Find where the given text appears and provide that cell's center as [x, y] coordinate. 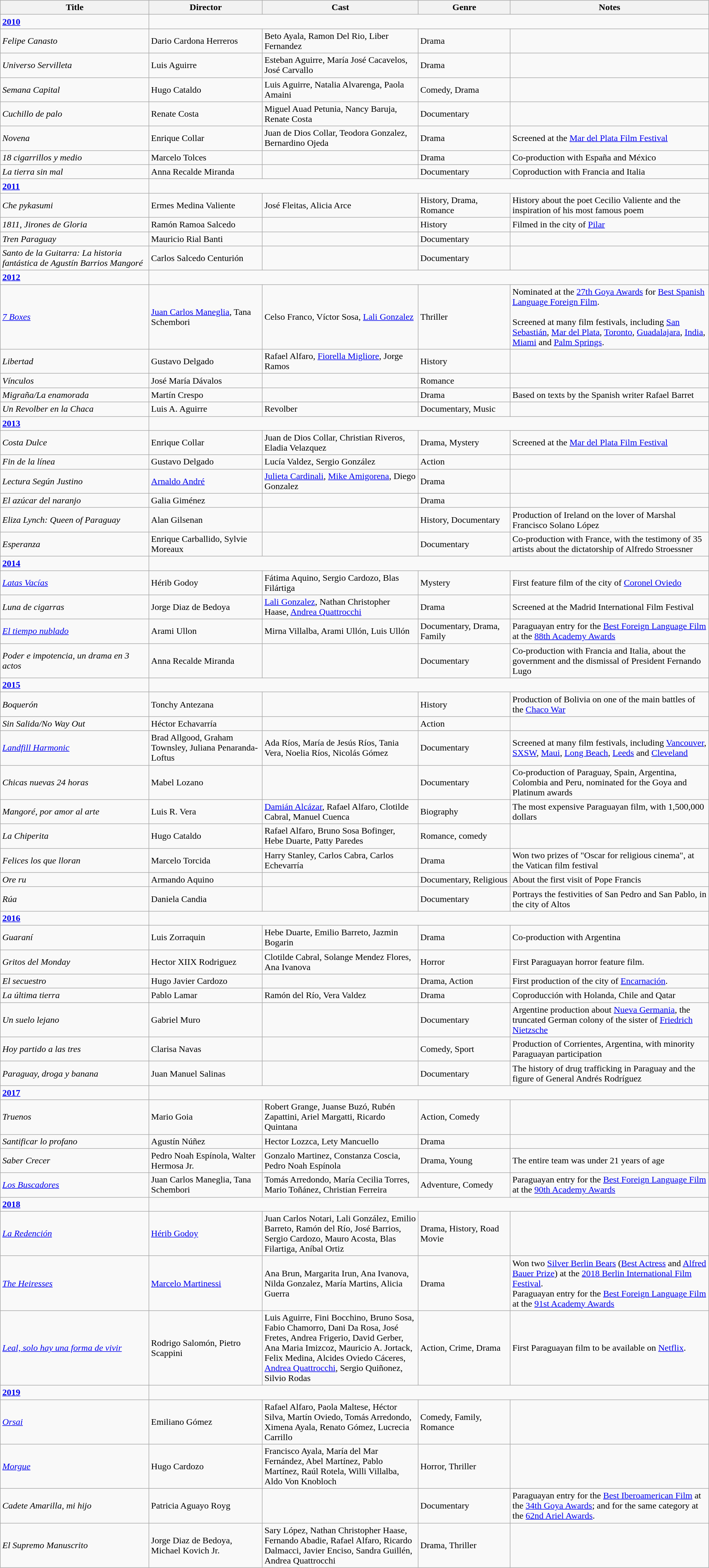
Sary López, Nathan Christopher Haase, Fernando Abadie, Rafael Alfaro, Ricardo Dalmacci, Javier Enciso, Sandra Guillén, Andrea Quattrocchi [340, 1545]
Latas Vacías [75, 583]
Tonchy Antezana [206, 705]
Hugo Cardozo [206, 1467]
Argentine production about Nueva Germania, the truncated German colony of the sister of Friedrich Nietzsche [610, 1020]
Documentary, Drama, Family [464, 631]
La Redención [75, 1233]
Horror, Thriller [464, 1467]
Revolber [340, 409]
Adventure, Comedy [464, 1185]
Thriller [464, 317]
The entire team was under 21 years of age [610, 1161]
Rafael Alfaro, Paola Maltese, Héctor Silva, Martín Oviedo, Tomás Arredondo, Ximena Ayala, Renato Gómez, Lucrecia Carrillo [340, 1422]
Documentary, Religious [464, 880]
Hector XIIX Rodriguez [206, 962]
Mangoré, por amor al arte [75, 811]
El Supremo Manuscrito [75, 1545]
Rúa [75, 899]
Paraguayan entry for the Best Iberoamerican Film at the 34th Goya Awards; and for the same category at the 62nd Ariel Awards. [610, 1506]
Rodrigo Salomón, Pietro Scappini [206, 1348]
Che pykasumi [75, 205]
Hebe Duarte, Emilio Barreto, Jazmin Bogarin [340, 937]
Orsai [75, 1422]
Tomás Arredondo, María Cecilia Torres, Mario Toñánez, Christian Ferreira [340, 1185]
Rafael Alfaro, Fiorella Migliore, Jorge Ramos [340, 361]
Luis R. Vera [206, 811]
The Heiresses [75, 1283]
First Paraguayan horror feature film. [610, 962]
Action, Crime, Drama [464, 1348]
Vínculos [75, 381]
Rafael Alfaro, Bruno Sosa Bofinger, Hebe Duarte, Patty Paredes [340, 836]
Cuchillo de palo [75, 114]
2018 [75, 1204]
Mario Goia [206, 1117]
Julieta Cardinali, Mike Amigorena, Diego Gonzalez [340, 481]
La última tierra [75, 995]
Universo Servilleta [75, 65]
Dario Cardona Herreros [206, 41]
Un suelo lejano [75, 1020]
Paraguayan entry for the Best Foreign Language Film at the 88th Academy Awards [610, 631]
Luis A. Aguirre [206, 409]
Clarisa Navas [206, 1049]
2011 [75, 186]
Emiliano Gómez [206, 1422]
Ramón Ramoa Salcedo [206, 224]
Co-production with Argentina [610, 937]
2019 [75, 1392]
Drama, Action [464, 981]
Screened at the Madrid International Film Festival [610, 607]
Lali Gonzalez, Nathan Christopher Haase, Andrea Quattrocchi [340, 607]
Luis Aguirre, Natalia Alvarenga, Paola Amaini [340, 90]
Drama, History, Road Movie [464, 1233]
About the first visit of Pope Francis [610, 880]
7 Boxes [75, 317]
History, Drama, Romance [464, 205]
Patricia Aguayo Royg [206, 1506]
José Fleitas, Alicia Arce [340, 205]
Portrays the festivities of San Pedro and San Pablo, in the city of Altos [610, 899]
Chicas nuevas 24 horas [75, 782]
Production of Corrientes, Argentina, with minority Paraguayan participation [610, 1049]
Paraguay, droga y banana [75, 1073]
2016 [75, 918]
El secuestro [75, 981]
Cast [340, 7]
Esperanza [75, 544]
Boquerón [75, 705]
Clotilde Cabral, Solange Mendez Flores, Ana Ivanova [340, 962]
Santificar lo profano [75, 1141]
Saber Crecer [75, 1161]
Lucía Valdez, Sergio González [340, 462]
Héctor Echavarría [206, 724]
2013 [75, 423]
Jorge Diaz de Bedoya, Michael Kovich Jr. [206, 1545]
Sin Salida/No Way Out [75, 724]
Filmed in the city of Pilar [610, 224]
Mirna Villalba, Arami Ullón, Luis Ullón [340, 631]
Hoy partido a las tres [75, 1049]
Co-production with Francia and Italia, about the government and the dismissal of President Fernando Lugo [610, 661]
The most expensive Paraguayan film, with 1,500,000 dollars [610, 811]
Ermes Medina Valiente [206, 205]
Fin de la línea [75, 462]
Ore ru [75, 880]
Notes [610, 7]
Morgue [75, 1467]
Production of Ireland on the lover of Marshal Francisco Solano López [610, 520]
José María Dávalos [206, 381]
Felipe Canasto [75, 41]
Luis Zorraquin [206, 937]
Armando Aquino [206, 880]
2017 [75, 1093]
First Paraguayan film to be available on Netflix. [610, 1348]
Documentary, Music [464, 409]
Mystery [464, 583]
Landfill Harmonic [75, 748]
Screened at many film festivals, including Vancouver, SXSW, Maui, Long Beach, Leeds and Cleveland [610, 748]
Marcelo Torcida [206, 860]
Hugo Javier Cardozo [206, 981]
Romance, comedy [464, 836]
First feature film of the city of Coronel Oviedo [610, 583]
Juan de Dios Collar, Teodora Gonzalez, Bernardino Ojeda [340, 138]
Francisco Ayala, María del Mar Fernández, Abel Martínez, Pablo Martínez, Raúl Rotela, Willi Villalba, Aldo Von Knobloch [340, 1467]
Arami Ullon [206, 631]
Robert Grange, Juanse Buzó, Rubén Zapattini, Ariel Margatti, Ricardo Quintana [340, 1117]
Daniela Candia [206, 899]
2012 [75, 277]
Leal, solo hay una forma de vivir [75, 1348]
Santo de la Guitarra: La historia fantástica de Agustín Barrios Mangoré [75, 258]
Costa Dulce [75, 443]
La Chiperita [75, 836]
Arnaldo André [206, 481]
Eliza Lynch: Queen of Paraguay [75, 520]
Brad Allgood, Graham Townsley, Juliana Penaranda-Loftus [206, 748]
Paraguayan entry for the Best Foreign Language Film at the 90th Academy Awards [610, 1185]
Truenos [75, 1117]
Jorge Diaz de Bedoya [206, 607]
Director [206, 7]
Poder e impotencia, un drama en 3 actos [75, 661]
Agustín Núñez [206, 1141]
First production of the city of Encarnación. [610, 981]
Co-production with France, with the testimony of 35 artists about the dictatorship of Alfredo Stroessner [610, 544]
Ada Ríos, María de Jesús Ríos, Tania Vera, Noelia Ríos, Nicolás Gómez [340, 748]
Coproducción with Holanda, Chile and Qatar [610, 995]
Based on texts by the Spanish writer Rafael Barret [610, 395]
Tren Paraguay [75, 239]
Gonzalo Martinez, Constanza Coscia, Pedro Noah Espínola [340, 1161]
Action, Comedy [464, 1117]
Co-production of Paraguay, Spain, Argentina, Colombia and Peru, nominated for the Goya and Platinum awards [610, 782]
Horror [464, 962]
Won two prizes of "Oscar for religious cinema", at the Vatican film festival [610, 860]
Juan Carlos Notari, Lali González, Emilio Barreto, Ramón del Río, José Barrios, Sergio Cardozo, Mauro Acosta, Blas Filartiga, Aníbal Ortiz [340, 1233]
Libertad [75, 361]
Martín Crespo [206, 395]
1811, Jirones de Gloria [75, 224]
Renate Costa [206, 114]
Biography [464, 811]
Hector Lozzca, Lety Mancuello [340, 1141]
Fátima Aquino, Sergio Cardozo, Blas Filártiga [340, 583]
Cadete Amarilla, mi hijo [75, 1506]
Ramón del Río, Vera Valdez [340, 995]
Mauricio Rial Banti [206, 239]
2014 [75, 563]
Carlos Salcedo Centurión [206, 258]
Luna de cigarras [75, 607]
Miguel Auad Petunia, Nancy Baruja, Renate Costa [340, 114]
History about the poet Cecilio Valiente and the inspiration of his most famous poem [610, 205]
Mabel Lozano [206, 782]
Felices los que lloran [75, 860]
Marcelo Tolces [206, 157]
History, Documentary [464, 520]
Damián Alcázar, Rafael Alfaro, Clotilde Cabral, Manuel Cuenca [340, 811]
Coproduction with Francia and Italia [610, 172]
Comedy, Drama [464, 90]
Drama, Young [464, 1161]
The history of drug trafficking in Paraguay and the figure of General Andrés Rodríguez [610, 1073]
Co-production with España and México [610, 157]
Drama, Mystery [464, 443]
Los Buscadores [75, 1185]
Production of Bolivia on one of the main battles of the Chaco War [610, 705]
La tierra sin mal [75, 172]
Gritos del Monday [75, 962]
Novena [75, 138]
Gabriel Muro [206, 1020]
Luis Aguirre [206, 65]
Title [75, 7]
Drama, Thriller [464, 1545]
Pedro Noah Espínola, Walter Hermosa Jr. [206, 1161]
El azúcar del naranjo [75, 500]
Galia Giménez [206, 500]
Harry Stanley, Carlos Cabra, Carlos Echevarría [340, 860]
2015 [75, 685]
18 cigarrillos y medio [75, 157]
Un Revolber en la Chaca [75, 409]
Alan Gilsenan [206, 520]
Pablo Lamar [206, 995]
Esteban Aguirre, María José Cacavelos, José Carvallo [340, 65]
El tiempo nublado [75, 631]
2010 [75, 22]
Juan Manuel Salinas [206, 1073]
Comedy, Family, Romance [464, 1422]
Migraña/La enamorada [75, 395]
Romance [464, 381]
Enrique Carballido, Sylvie Moreaux [206, 544]
Lectura Según Justino [75, 481]
Celso Franco, Víctor Sosa, Lali Gonzalez [340, 317]
Juan de Dios Collar, Christian Riveros, Eladia Velazquez [340, 443]
Comedy, Sport [464, 1049]
Ana Brun, Margarita Irun, Ana Ivanova, Nilda Gonzalez, María Martins, Alicia Guerra [340, 1283]
Semana Capital [75, 90]
Genre [464, 7]
Guaraní [75, 937]
Marcelo Martinessi [206, 1283]
Beto Ayala, Ramon Del Rio, Liber Fernandez [340, 41]
